Return the [X, Y] coordinate for the center point of the cell that contains the specified text.  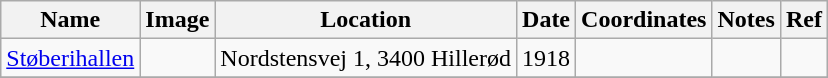
1918 [546, 58]
Coordinates [644, 20]
Nordstensvej 1, 3400 Hillerød [366, 58]
Name [70, 20]
Notes [746, 20]
Støberihallen [70, 58]
Date [546, 20]
Ref [804, 20]
Image [178, 20]
Location [366, 20]
